Output the (X, Y) coordinate of the center of the cell containing the given text.  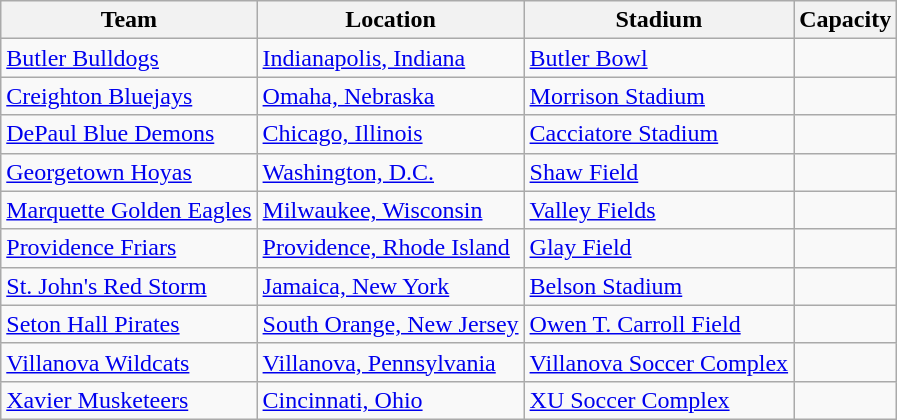
Villanova, Pennsylvania (390, 362)
Providence, Rhode Island (390, 248)
Cincinnati, Ohio (390, 400)
Butler Bulldogs (129, 58)
Omaha, Nebraska (390, 96)
Owen T. Carroll Field (659, 324)
St. John's Red Storm (129, 286)
Shaw Field (659, 172)
Washington, D.C. (390, 172)
Indianapolis, Indiana (390, 58)
Capacity (846, 20)
Valley Fields (659, 210)
Providence Friars (129, 248)
Milwaukee, Wisconsin (390, 210)
Team (129, 20)
Butler Bowl (659, 58)
DePaul Blue Demons (129, 134)
Cacciatore Stadium (659, 134)
Morrison Stadium (659, 96)
Villanova Wildcats (129, 362)
Location (390, 20)
Seton Hall Pirates (129, 324)
Georgetown Hoyas (129, 172)
Marquette Golden Eagles (129, 210)
Belson Stadium (659, 286)
Xavier Musketeers (129, 400)
Stadium (659, 20)
XU Soccer Complex (659, 400)
South Orange, New Jersey (390, 324)
Creighton Bluejays (129, 96)
Villanova Soccer Complex (659, 362)
Jamaica, New York (390, 286)
Glay Field (659, 248)
Chicago, Illinois (390, 134)
